Output the (X, Y) coordinate of the center of the cell containing the given text.  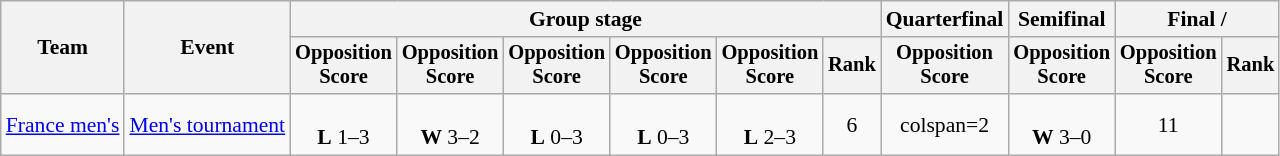
6 (852, 124)
Quarterfinal (945, 19)
L 1–3 (344, 124)
Event (207, 48)
W 3–2 (450, 124)
Final / (1197, 19)
Men's tournament (207, 124)
France men's (63, 124)
W 3–0 (1062, 124)
Group stage (586, 19)
L 2–3 (770, 124)
Team (63, 48)
colspan=2 (945, 124)
Semifinal (1062, 19)
11 (1168, 124)
